Find where the given text appears and provide that cell's center as [x, y] coordinate. 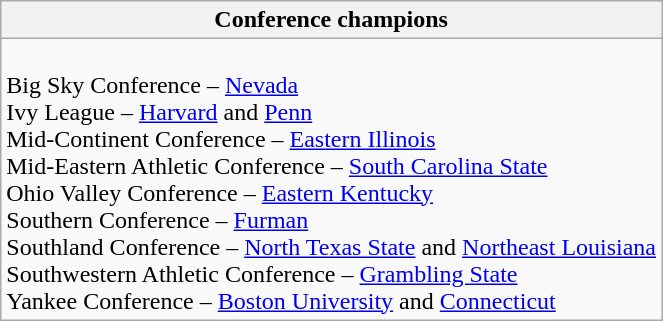
Conference champions [332, 20]
